Determine the [X, Y] coordinate at the center of the cell enclosing the given text.  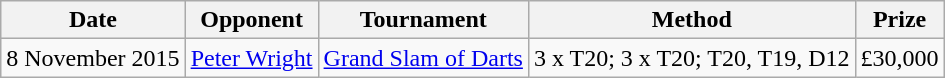
3 x T20; 3 x T20; T20, T19, D12 [692, 58]
Tournament [423, 20]
Prize [900, 20]
Method [692, 20]
8 November 2015 [93, 58]
Date [93, 20]
Opponent [252, 20]
Peter Wright [252, 58]
Grand Slam of Darts [423, 58]
£30,000 [900, 58]
